Capture the cell that displays the provided text and extract its [X, Y] central coordinate. 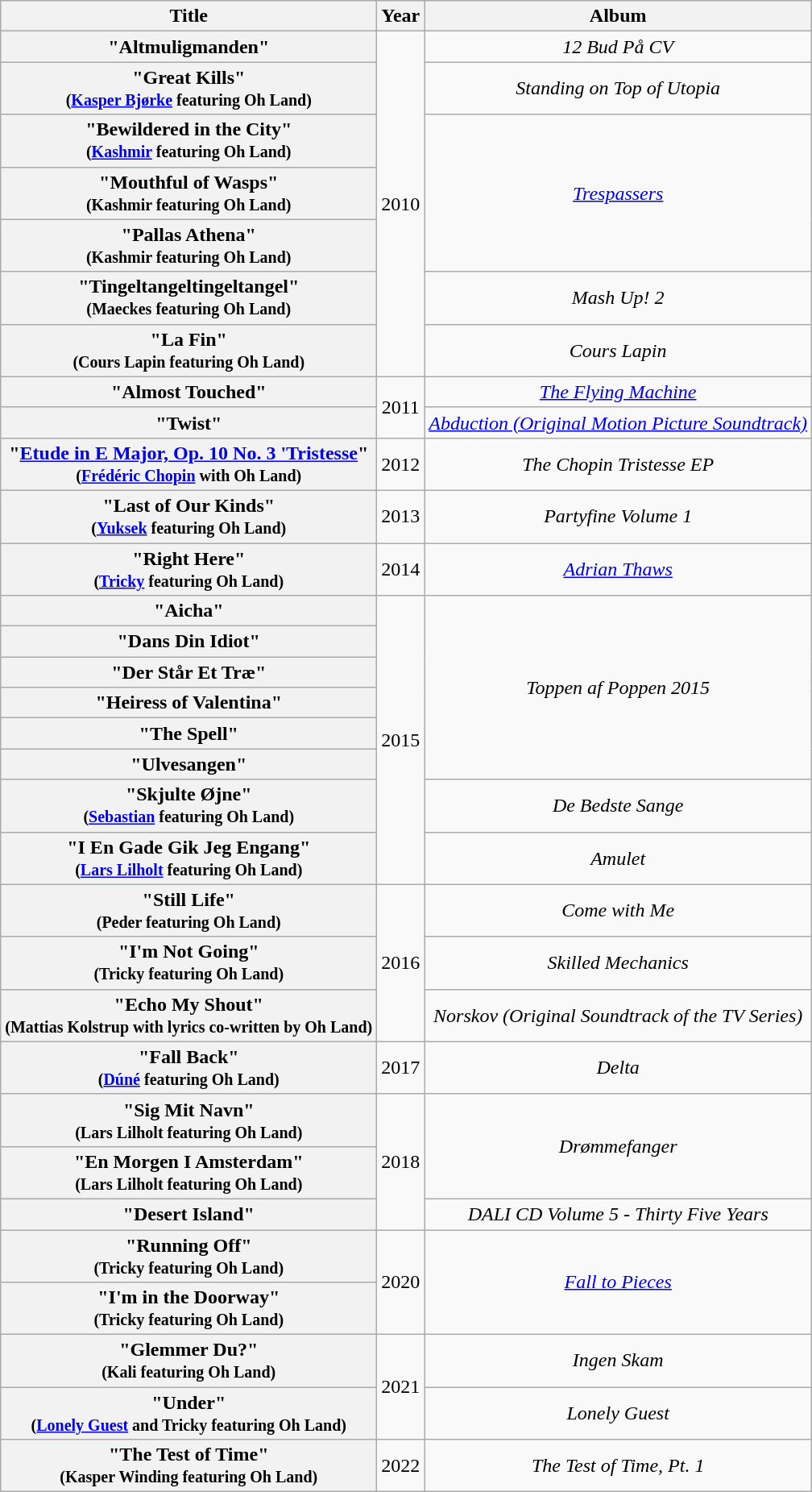
"Glemmer Du?"(Kali featuring Oh Land) [188, 1361]
"Sig Mit Navn"(Lars Lilholt featuring Oh Land) [188, 1120]
Norskov (Original Soundtrack of the TV Series) [619, 1016]
"Fall Back"(Dúné featuring Oh Land) [188, 1067]
Trespassers [619, 193]
2022 [401, 1465]
Cours Lapin [619, 350]
"Ulvesangen" [188, 764]
"Aicha" [188, 611]
"Tingeltangeltingeltangel"(Maeckes featuring Oh Land) [188, 298]
Skilled Mechanics [619, 962]
Drømmefanger [619, 1146]
"The Test of Time"(Kasper Winding featuring Oh Land) [188, 1465]
Standing on Top of Utopia [619, 89]
Year [401, 16]
"Pallas Athena"(Kashmir featuring Oh Land) [188, 245]
2017 [401, 1067]
DALI CD Volume 5 - Thirty Five Years [619, 1214]
2018 [401, 1162]
"I'm in the Doorway"(Tricky featuring Oh Land) [188, 1309]
12 Bud På CV [619, 47]
2011 [401, 407]
Toppen af Poppen 2015 [619, 688]
"Altmuligmanden" [188, 47]
"La Fin"(Cours Lapin featuring Oh Land) [188, 350]
"Desert Island" [188, 1214]
De Bedste Sange [619, 806]
Delta [619, 1067]
"En Morgen I Amsterdam"(Lars Lilholt featuring Oh Land) [188, 1172]
2013 [401, 516]
"Heiress of Valentina" [188, 703]
"The Spell" [188, 734]
"Skjulte Øjne"(Sebastian featuring Oh Land) [188, 806]
"Twist" [188, 422]
Mash Up! 2 [619, 298]
"Last of Our Kinds"(Yuksek featuring Oh Land) [188, 516]
"Almost Touched" [188, 392]
Amulet [619, 858]
Partyfine Volume 1 [619, 516]
Ingen Skam [619, 1361]
"Der Står Et Træ" [188, 672]
Come with Me [619, 911]
2021 [401, 1387]
"Great Kills"(Kasper Bjørke featuring Oh Land) [188, 89]
"Bewildered in the City"(Kashmir featuring Oh Land) [188, 140]
The Test of Time, Pt. 1 [619, 1465]
"Mouthful of Wasps"(Kashmir featuring Oh Land) [188, 193]
Album [619, 16]
2010 [401, 204]
"Still Life"(Peder featuring Oh Land) [188, 911]
"Right Here"(Tricky featuring Oh Land) [188, 569]
Lonely Guest [619, 1414]
"Dans Din Idiot" [188, 642]
"Under"(Lonely Guest and Tricky featuring Oh Land) [188, 1414]
2014 [401, 569]
Adrian Thaws [619, 569]
"I'm Not Going"(Tricky featuring Oh Land) [188, 962]
2012 [401, 464]
2020 [401, 1282]
Title [188, 16]
"Etude in E Major, Op. 10 No. 3 'Tristesse"(Frédéric Chopin with Oh Land) [188, 464]
Fall to Pieces [619, 1282]
2015 [401, 740]
"Running Off"(Tricky featuring Oh Land) [188, 1256]
Abduction (Original Motion Picture Soundtrack) [619, 422]
The Chopin Tristesse EP [619, 464]
"Echo My Shout"(Mattias Kolstrup with lyrics co-written by Oh Land) [188, 1016]
"I En Gade Gik Jeg Engang"(Lars Lilholt featuring Oh Land) [188, 858]
2016 [401, 962]
The Flying Machine [619, 392]
